Provide the (X, Y) coordinate of the cell's center where the given text is located.  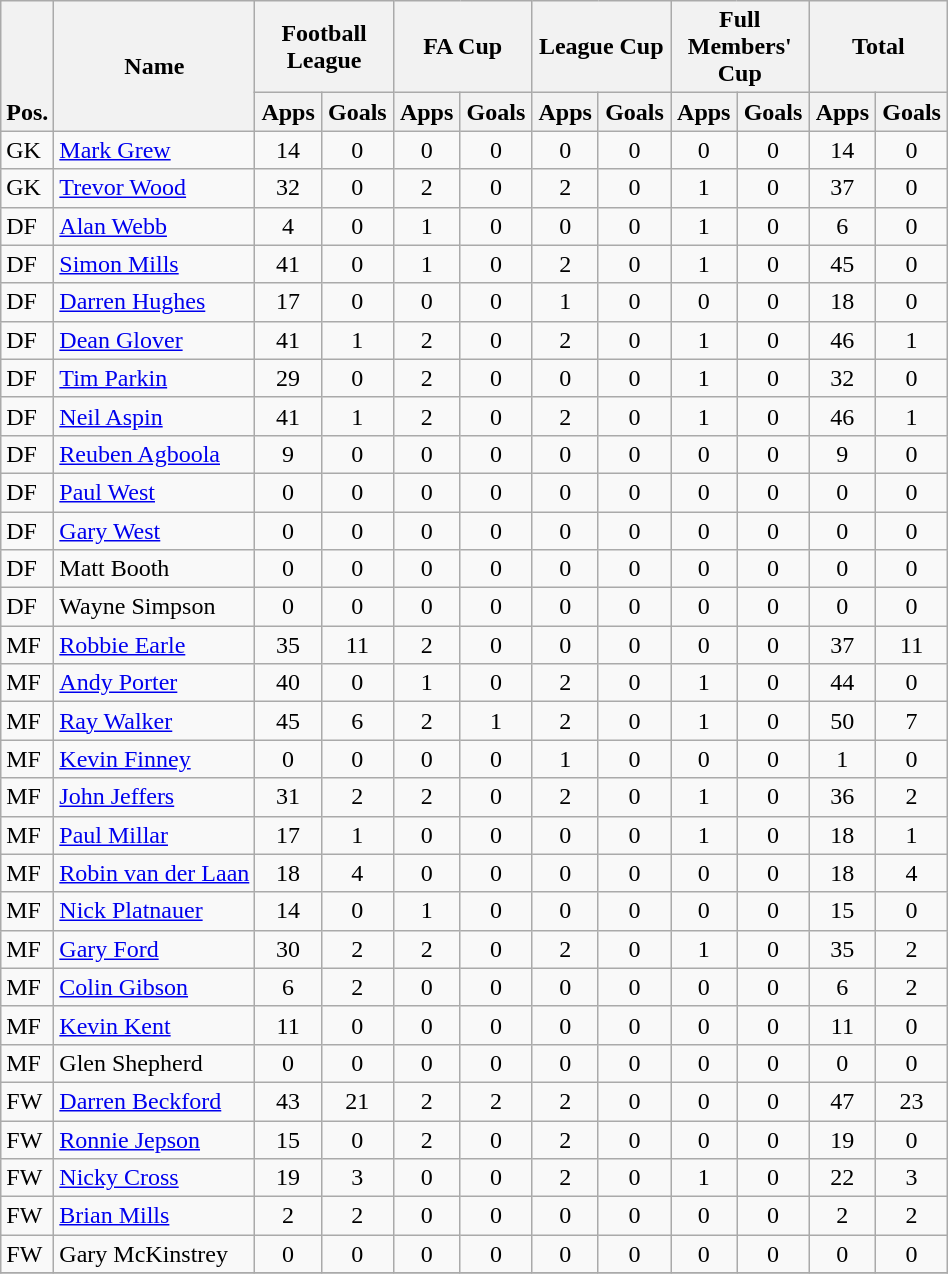
Trevor Wood (154, 188)
League Cup (602, 47)
Brian Mills (154, 1216)
21 (357, 1101)
Total (878, 47)
Andy Porter (154, 683)
Neil Aspin (154, 416)
Darren Hughes (154, 302)
Gary West (154, 531)
Alan Webb (154, 226)
Reuben Agboola (154, 454)
Matt Booth (154, 569)
Tim Parkin (154, 378)
Paul Millar (154, 835)
22 (842, 1178)
Nick Platnauer (154, 911)
31 (288, 797)
Ray Walker (154, 721)
36 (842, 797)
Nicky Cross (154, 1178)
40 (288, 683)
Glen Shepherd (154, 1063)
Kevin Kent (154, 1025)
Darren Beckford (154, 1101)
Colin Gibson (154, 987)
Pos. (28, 66)
Robin van der Laan (154, 873)
47 (842, 1101)
Mark Grew (154, 150)
Simon Mills (154, 264)
29 (288, 378)
Gary Ford (154, 949)
Full Members' Cup (740, 47)
FA Cup (462, 47)
50 (842, 721)
Kevin Finney (154, 759)
Wayne Simpson (154, 607)
Dean Glover (154, 340)
23 (912, 1101)
Robbie Earle (154, 645)
Ronnie Jepson (154, 1139)
30 (288, 949)
44 (842, 683)
7 (912, 721)
Name (154, 66)
John Jeffers (154, 797)
Football League (324, 47)
43 (288, 1101)
Gary McKinstrey (154, 1254)
Paul West (154, 492)
